Detect which cell encompasses the target text, then output its (x, y) center coordinate. 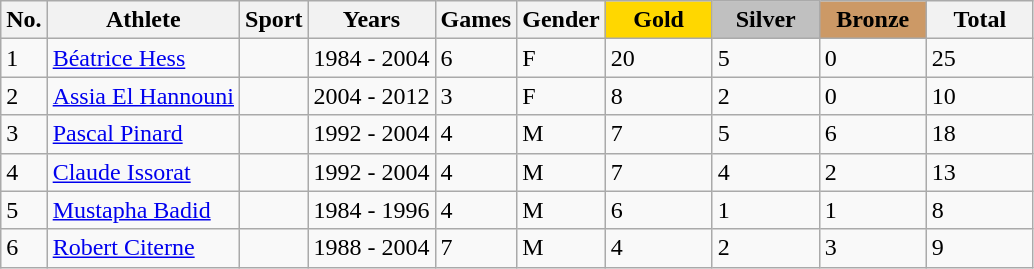
Total (980, 20)
Athlete (143, 20)
1988 - 2004 (372, 248)
2004 - 2012 (372, 96)
9 (980, 248)
1984 - 2004 (372, 58)
Gold (658, 20)
1984 - 1996 (372, 210)
Assia El Hannouni (143, 96)
Bronze (872, 20)
25 (980, 58)
Claude Issorat (143, 172)
13 (980, 172)
20 (658, 58)
Pascal Pinard (143, 134)
Silver (766, 20)
Sport (274, 20)
10 (980, 96)
Games (476, 20)
Béatrice Hess (143, 58)
No. (24, 20)
Years (372, 20)
18 (980, 134)
Mustapha Badid (143, 210)
Robert Citerne (143, 248)
Gender (561, 20)
